Return the [X, Y] coordinate for the center point of the cell that contains the specified text.  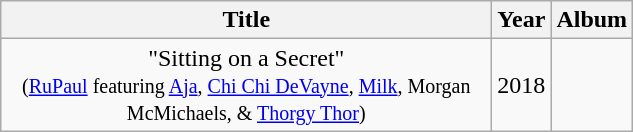
"Sitting on a Secret" (RuPaul featuring Aja, Chi Chi DeVayne, Milk, Morgan McMichaels, & Thorgy Thor) [246, 85]
Album [592, 20]
Title [246, 20]
Year [522, 20]
2018 [522, 85]
